Extract the [x, y] coordinate from the center of the cell holding the provided text.  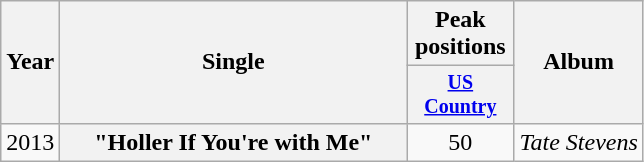
Single [234, 62]
Tate Stevens [578, 142]
US Country [460, 94]
Album [578, 62]
"Holler If You're with Me" [234, 142]
50 [460, 142]
Peak positions [460, 34]
Year [30, 62]
2013 [30, 142]
